Scan for the cell matching the given text and deliver its [X, Y] coordinate at center. 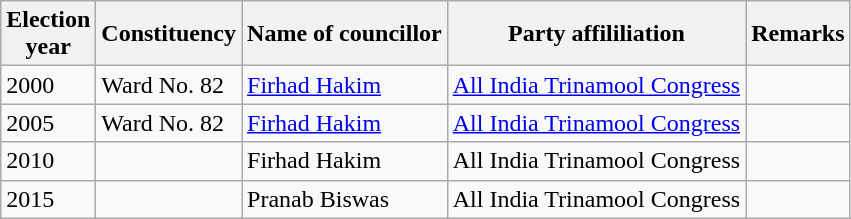
Name of councillor [345, 34]
Pranab Biswas [345, 199]
2000 [48, 85]
Party affililiation [596, 34]
Constituency [169, 34]
Remarks [798, 34]
Election year [48, 34]
2015 [48, 199]
2005 [48, 123]
2010 [48, 161]
